Output the (x, y) coordinate of the center of the cell containing the given text.  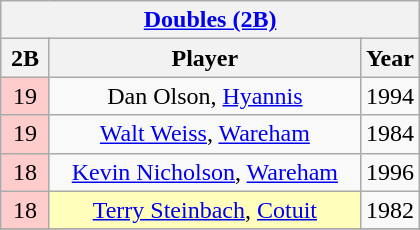
2B (26, 58)
1982 (390, 210)
1996 (390, 172)
Doubles (2B) (210, 20)
Walt Weiss, Wareham (204, 134)
1984 (390, 134)
Year (390, 58)
Player (204, 58)
Dan Olson, Hyannis (204, 96)
Kevin Nicholson, Wareham (204, 172)
1994 (390, 96)
Terry Steinbach, Cotuit (204, 210)
